For the text-containing cell, return its midpoint in (X, Y) coordinate format. 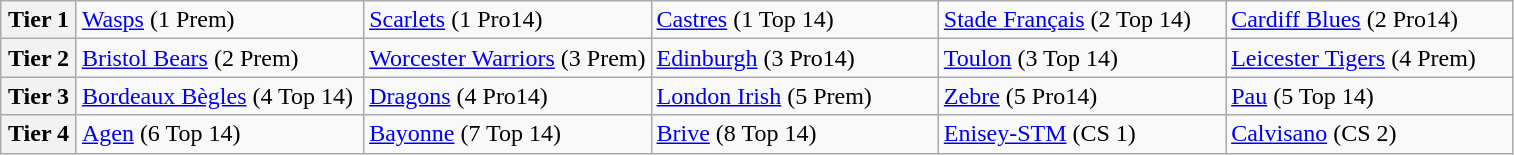
Pau (5 Top 14) (1370, 96)
Zebre (5 Pro14) (1082, 96)
Agen (6 Top 14) (220, 134)
London Irish (5 Prem) (794, 96)
Tier 1 (39, 20)
Edinburgh (3 Pro14) (794, 58)
Enisey-STM (CS 1) (1082, 134)
Tier 3 (39, 96)
Calvisano (CS 2) (1370, 134)
Cardiff Blues (2 Pro14) (1370, 20)
Castres (1 Top 14) (794, 20)
Brive (8 Top 14) (794, 134)
Bordeaux Bègles (4 Top 14) (220, 96)
Worcester Warriors (3 Prem) (508, 58)
Dragons (4 Pro14) (508, 96)
Bayonne (7 Top 14) (508, 134)
Bristol Bears (2 Prem) (220, 58)
Wasps (1 Prem) (220, 20)
Scarlets (1 Pro14) (508, 20)
Tier 2 (39, 58)
Toulon (3 Top 14) (1082, 58)
Stade Français (2 Top 14) (1082, 20)
Leicester Tigers (4 Prem) (1370, 58)
Tier 4 (39, 134)
